Identify which cell holds the provided text, then report its (x, y) central coordinate. 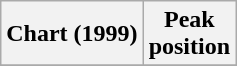
Peakposition (189, 34)
Chart (1999) (72, 34)
